Determine the [x, y] coordinate at the center of the cell enclosing the given text.  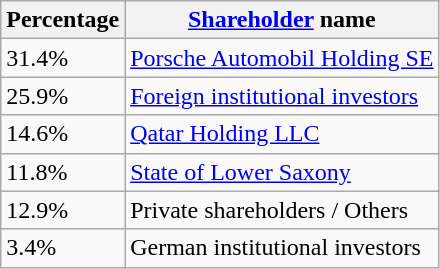
12.9% [63, 210]
Percentage [63, 20]
31.4% [63, 58]
3.4% [63, 248]
State of Lower Saxony [282, 172]
Shareholder name [282, 20]
14.6% [63, 134]
Qatar Holding LLC [282, 134]
Foreign institutional investors [282, 96]
11.8% [63, 172]
Private shareholders / Others [282, 210]
Porsche Automobil Holding SE [282, 58]
25.9% [63, 96]
German institutional investors [282, 248]
